Extract the (x, y) coordinate from the center of the cell holding the provided text.  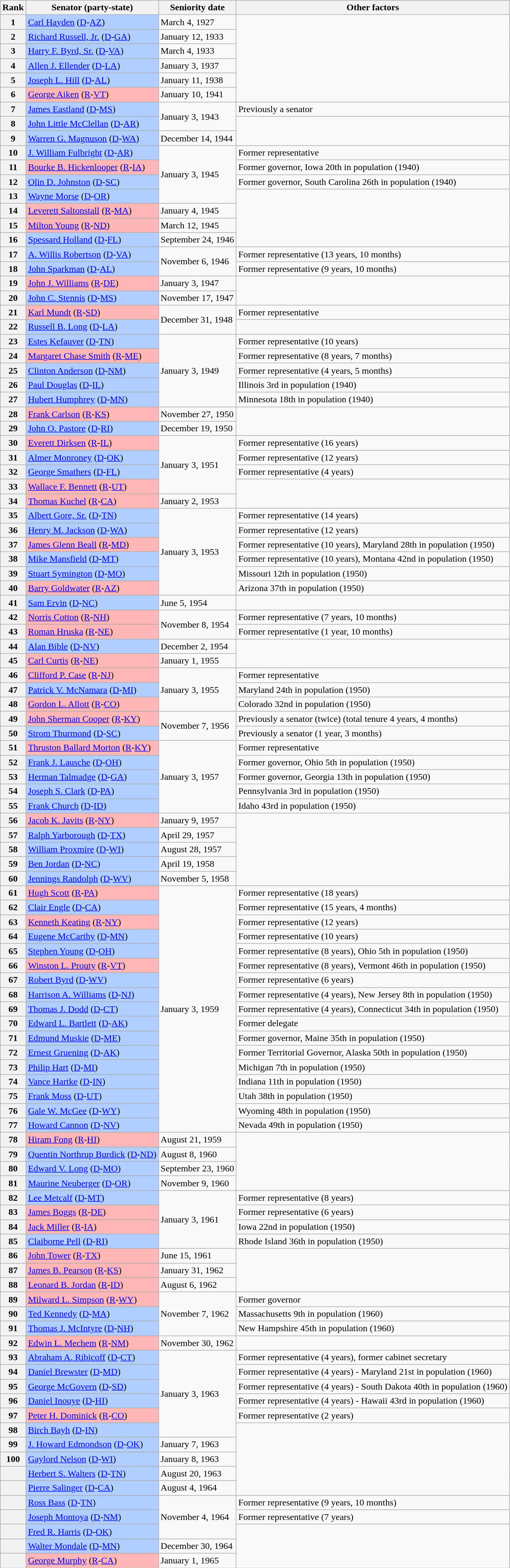
17 (13, 254)
Former representative (18 years) (373, 893)
Wayne Morse (D-OR) (92, 196)
Clinton Anderson (D-NM) (92, 370)
66 (13, 966)
Ross Bass (D-TN) (92, 1502)
80 (13, 1169)
January 9, 1957 (198, 820)
52 (13, 762)
Other factors (373, 8)
70 (13, 1023)
January 3, 1937 (198, 66)
43 (13, 631)
16 (13, 240)
Indiana 11th in population (1950) (373, 1081)
James Boggs (R-DE) (92, 1212)
Former representative (7 years) (373, 1517)
Norris Cotton (R-NH) (92, 617)
14 (13, 211)
Henry M. Jackson (D-WA) (92, 530)
8 (13, 124)
Illinois 3rd in population (1940) (373, 385)
Herman Talmadge (D-GA) (92, 777)
Daniel Inouye (D-HI) (92, 1401)
44 (13, 646)
84 (13, 1227)
49 (13, 719)
Former representative (4 years) (373, 472)
April 29, 1957 (198, 835)
Karl Mundt (R-SD) (92, 312)
7 (13, 109)
Former representative (10 years), Maryland 28th in population (1950) (373, 545)
26 (13, 385)
13 (13, 196)
Previously a senator (1 year, 3 months) (373, 733)
Richard Russell, Jr. (D-GA) (92, 37)
75 (13, 1096)
January 31, 1962 (198, 1270)
63 (13, 922)
86 (13, 1256)
Kenneth Keating (R-NY) (92, 922)
51 (13, 748)
Carl Curtis (R-NE) (92, 661)
J. Howard Edmondson (D-OK) (92, 1444)
Gaylord Nelson (D-WI) (92, 1459)
Jennings Randolph (D-WV) (92, 878)
23 (13, 341)
December 19, 1950 (198, 429)
Iowa 22nd in population (1950) (373, 1227)
Howard Cannon (D-NV) (92, 1125)
November 5, 1958 (198, 878)
Former representative (4 years), Connecticut 34th in population (1950) (373, 1009)
45 (13, 661)
J. William Fulbright (D-AR) (92, 153)
August 20, 1963 (198, 1473)
November 4, 1964 (198, 1517)
January 1, 1965 (198, 1560)
January 3, 1953 (198, 552)
March 4, 1927 (198, 22)
85 (13, 1241)
92 (13, 1343)
January 3, 1955 (198, 690)
33 (13, 487)
Warren G. Magnuson (D-WA) (92, 138)
Jack Miller (R-IA) (92, 1227)
40 (13, 588)
Edward V. Long (D-MO) (92, 1169)
Former representative (4 years), New Jersey 8th in population (1950) (373, 994)
John Sherman Cooper (R-KY) (92, 719)
47 (13, 690)
42 (13, 617)
54 (13, 791)
Utah 38th in population (1950) (373, 1096)
James Glenn Beall (R-MD) (92, 545)
32 (13, 472)
Senator (party-state) (92, 8)
Wallace F. Bennett (R-UT) (92, 487)
January 1, 1955 (198, 661)
Rhode Island 36th in population (1950) (373, 1241)
Estes Kefauver (D-TN) (92, 341)
Frank Moss (D-UT) (92, 1096)
January 3, 1943 (198, 116)
Former representative (4 years), former cabinet secretary (373, 1358)
Joseph L. Hill (D-AL) (92, 80)
January 7, 1963 (198, 1444)
John Little McClellan (D-AR) (92, 124)
George Aiken (R-VT) (92, 95)
Lee Metcalf (D-MT) (92, 1198)
72 (13, 1052)
Ted Kennedy (D-MA) (92, 1314)
30 (13, 443)
Colorado 32nd in population (1950) (373, 704)
36 (13, 530)
Ben Jordan (D-NC) (92, 864)
Former representative (16 years) (373, 443)
Nevada 49th in population (1950) (373, 1125)
10 (13, 153)
January 3, 1951 (198, 465)
20 (13, 298)
29 (13, 429)
March 12, 1945 (198, 225)
46 (13, 675)
Former representative (4 years) - Maryland 21st in population (1960) (373, 1372)
Bourke B. Hickenlooper (R-IA) (92, 167)
59 (13, 864)
100 (13, 1459)
3 (13, 51)
Harrison A. Williams (D-NJ) (92, 994)
James B. Pearson (R-KS) (92, 1270)
Thomas Kuchel (R-CA) (92, 501)
December 30, 1964 (198, 1546)
Former Territorial Governor, Alaska 50th in population (1950) (373, 1052)
Minnesota 18th in population (1940) (373, 399)
John J. Williams (R-DE) (92, 283)
Patrick V. McNamara (D-MI) (92, 690)
Former delegate (373, 1023)
Abraham A. Ribicoff (D-CT) (92, 1358)
Pennsylvania 3rd in population (1950) (373, 791)
Former representative (10 years), Montana 42nd in population (1950) (373, 559)
September 24, 1946 (198, 240)
Missouri 12th in population (1950) (373, 574)
January 3, 1945 (198, 174)
57 (13, 835)
71 (13, 1038)
35 (13, 516)
67 (13, 980)
Peter H. Dominick (R-CO) (92, 1415)
Quentin Northrup Burdick (D-ND) (92, 1154)
Former representative (14 years) (373, 516)
Barry Goldwater (R-AZ) (92, 588)
Pierre Salinger (D-CA) (92, 1488)
January 3, 1949 (198, 370)
48 (13, 704)
Albert Gore, Sr. (D-TN) (92, 516)
74 (13, 1081)
69 (13, 1009)
Strom Thurmond (D-SC) (92, 733)
Arizona 37th in population (1950) (373, 588)
August 28, 1957 (198, 849)
68 (13, 994)
August 8, 1960 (198, 1154)
1 (13, 22)
Maurine Neuberger (D-OR) (92, 1183)
78 (13, 1140)
Allen J. Ellender (D-LA) (92, 66)
John Sparkman (D-AL) (92, 269)
Alan Bible (D-NV) (92, 646)
41 (13, 602)
Everett Dirksen (R-IL) (92, 443)
9 (13, 138)
January 12, 1933 (198, 37)
Former representative (8 years, 7 months) (373, 356)
Mike Mansfield (D-MT) (92, 559)
March 4, 1933 (198, 51)
Clifford P. Case (R-NJ) (92, 675)
January 3, 1963 (198, 1394)
Winston L. Prouty (R-VT) (92, 966)
27 (13, 399)
November 27, 1950 (198, 414)
Idaho 43rd in population (1950) (373, 806)
90 (13, 1314)
August 6, 1962 (198, 1285)
83 (13, 1212)
81 (13, 1183)
76 (13, 1111)
Olin D. Johnston (D-SC) (92, 182)
79 (13, 1154)
Claiborne Pell (D-RI) (92, 1241)
5 (13, 80)
Wyoming 48th in population (1950) (373, 1111)
Leonard B. Jordan (R-ID) (92, 1285)
Massachusetts 9th in population (1960) (373, 1314)
December 14, 1944 (198, 138)
4 (13, 66)
Hugh Scott (R-PA) (92, 893)
97 (13, 1415)
Maryland 24th in population (1950) (373, 690)
Birch Bayh (D-IN) (92, 1430)
November 17, 1947 (198, 298)
Former representative (4 years) - South Dakota 40th in population (1960) (373, 1386)
Spessard Holland (D-FL) (92, 240)
94 (13, 1372)
January 4, 1945 (198, 211)
Michigan 7th in population (1950) (373, 1067)
Former representative (8 years), Ohio 5th in population (1950) (373, 951)
38 (13, 559)
Gale W. McGee (D-WY) (92, 1111)
Harry F. Byrd, Sr. (D-VA) (92, 51)
53 (13, 777)
73 (13, 1067)
Former representative (4 years, 5 months) (373, 370)
Carl Hayden (D-AZ) (92, 22)
19 (13, 283)
Fred R. Harris (D-OK) (92, 1531)
Jacob K. Javits (R-NY) (92, 820)
Previously a senator (373, 109)
58 (13, 849)
December 2, 1954 (198, 646)
50 (13, 733)
88 (13, 1285)
Ernest Gruening (D-AK) (92, 1052)
Milward L. Simpson (R-WY) (92, 1299)
Former representative (13 years, 10 months) (373, 254)
Walter Mondale (D-MN) (92, 1546)
January 2, 1953 (198, 501)
John O. Pastore (D-RI) (92, 429)
Joseph Montoya (D-NM) (92, 1517)
2 (13, 37)
Thomas J. McIntyre (D-NH) (92, 1328)
Paul Douglas (D-IL) (92, 385)
Daniel Brewster (D-MD) (92, 1372)
64 (13, 937)
Sam Ervin (D-NC) (92, 602)
55 (13, 806)
Previously a senator (twice) (total tenure 4 years, 4 months) (373, 719)
Eugene McCarthy (D-MN) (92, 937)
April 19, 1958 (198, 864)
Hiram Fong (R-HI) (92, 1140)
39 (13, 574)
November 7, 1962 (198, 1314)
Former representative (15 years, 4 months) (373, 908)
Rank (13, 8)
91 (13, 1328)
12 (13, 182)
Frank Church (D-ID) (92, 806)
January 10, 1941 (198, 95)
65 (13, 951)
95 (13, 1386)
82 (13, 1198)
Former representative (8 years) (373, 1198)
34 (13, 501)
George Murphy (R-CA) (92, 1560)
87 (13, 1270)
June 5, 1954 (198, 602)
31 (13, 458)
Herbert S. Walters (D-TN) (92, 1473)
25 (13, 370)
18 (13, 269)
Former representative (4 years) - Hawaii 43rd in population (1960) (373, 1401)
Former governor, Maine 35th in population (1950) (373, 1038)
August 4, 1964 (198, 1488)
Thruston Ballard Morton (R-KY) (92, 748)
Former governor (373, 1299)
George McGovern (D-SD) (92, 1386)
60 (13, 878)
Gordon L. Allott (R-CO) (92, 704)
John Tower (R-TX) (92, 1256)
January 3, 1961 (198, 1219)
21 (13, 312)
George Smathers (D-FL) (92, 472)
Former representative (2 years) (373, 1415)
Edmund Muskie (D-ME) (92, 1038)
Roman Hruska (R-NE) (92, 631)
28 (13, 414)
December 31, 1948 (198, 320)
Milton Young (R-ND) (92, 225)
Former governor, Iowa 20th in population (1940) (373, 167)
January 3, 1959 (198, 1009)
Former representative (8 years), Vermont 46th in population (1950) (373, 966)
August 21, 1959 (198, 1140)
Philip Hart (D-MI) (92, 1067)
Stephen Young (D-OH) (92, 951)
Edward L. Bartlett (D-AK) (92, 1023)
77 (13, 1125)
John C. Stennis (D-MS) (92, 298)
22 (13, 327)
November 8, 1954 (198, 624)
November 7, 1956 (198, 726)
Leverett Saltonstall (R-MA) (92, 211)
Vance Hartke (D-IN) (92, 1081)
Former governor, South Carolina 26th in population (1940) (373, 182)
99 (13, 1444)
Frank J. Lausche (D-OH) (92, 762)
January 11, 1938 (198, 80)
Ralph Yarborough (D-TX) (92, 835)
Russell B. Long (D-LA) (92, 327)
Seniority date (198, 8)
Joseph S. Clark (D-PA) (92, 791)
6 (13, 95)
Robert Byrd (D-WV) (92, 980)
Almer Monroney (D-OK) (92, 458)
Edwin L. Mechem (R-NM) (92, 1343)
January 8, 1963 (198, 1459)
96 (13, 1401)
William Proxmire (D-WI) (92, 849)
56 (13, 820)
Thomas J. Dodd (D-CT) (92, 1009)
Frank Carlson (R-KS) (92, 414)
November 9, 1960 (198, 1183)
September 23, 1960 (198, 1169)
January 3, 1957 (198, 777)
Hubert Humphrey (D-MN) (92, 399)
37 (13, 545)
November 30, 1962 (198, 1343)
62 (13, 908)
Stuart Symington (D-MO) (92, 574)
61 (13, 893)
Former governor, Georgia 13th in population (1950) (373, 777)
Clair Engle (D-CA) (92, 908)
24 (13, 356)
Former representative (1 year, 10 months) (373, 631)
89 (13, 1299)
11 (13, 167)
Margaret Chase Smith (R-ME) (92, 356)
January 3, 1947 (198, 283)
James Eastland (D-MS) (92, 109)
Former governor, Ohio 5th in population (1950) (373, 762)
Former representative (7 years, 10 months) (373, 617)
A. Willis Robertson (D-VA) (92, 254)
98 (13, 1430)
New Hampshire 45th in population (1960) (373, 1328)
93 (13, 1358)
15 (13, 225)
June 15, 1961 (198, 1256)
November 6, 1946 (198, 262)
